Provide the (X, Y) coordinate of the cell's center where the given text is located.  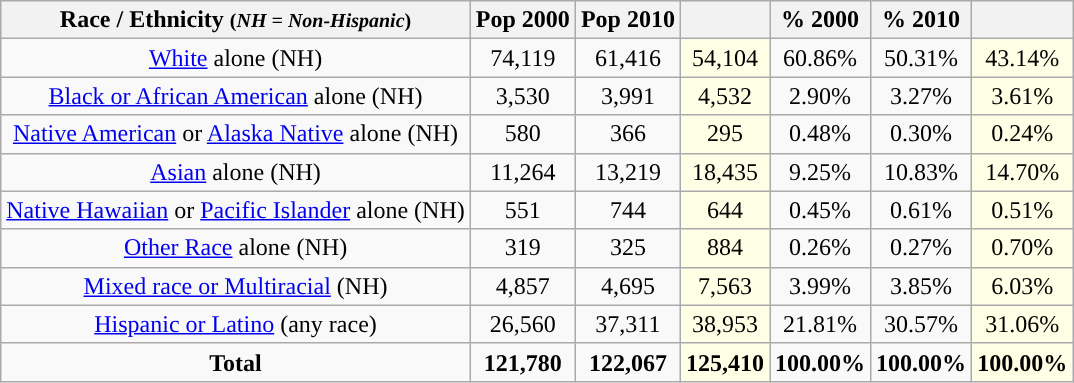
Pop 2010 (628, 20)
13,219 (628, 172)
3.85% (922, 286)
Pop 2000 (522, 20)
74,119 (522, 58)
0.51% (1022, 210)
6.03% (1022, 286)
30.57% (922, 324)
884 (724, 248)
38,953 (724, 324)
Native Hawaiian or Pacific Islander alone (NH) (236, 210)
366 (628, 134)
Asian alone (NH) (236, 172)
122,067 (628, 362)
0.70% (1022, 248)
125,410 (724, 362)
37,311 (628, 324)
Other Race alone (NH) (236, 248)
% 2010 (922, 20)
Hispanic or Latino (any race) (236, 324)
0.24% (1022, 134)
3,530 (522, 96)
Race / Ethnicity (NH = Non-Hispanic) (236, 20)
11,264 (522, 172)
0.61% (922, 210)
4,532 (724, 96)
14.70% (1022, 172)
50.31% (922, 58)
White alone (NH) (236, 58)
21.81% (820, 324)
61,416 (628, 58)
54,104 (724, 58)
644 (724, 210)
Black or African American alone (NH) (236, 96)
295 (724, 134)
Native American or Alaska Native alone (NH) (236, 134)
121,780 (522, 362)
0.48% (820, 134)
7,563 (724, 286)
2.90% (820, 96)
10.83% (922, 172)
31.06% (1022, 324)
0.45% (820, 210)
60.86% (820, 58)
3,991 (628, 96)
4,695 (628, 286)
319 (522, 248)
744 (628, 210)
26,560 (522, 324)
18,435 (724, 172)
551 (522, 210)
3.61% (1022, 96)
% 2000 (820, 20)
3.27% (922, 96)
9.25% (820, 172)
0.27% (922, 248)
Total (236, 362)
3.99% (820, 286)
325 (628, 248)
43.14% (1022, 58)
Mixed race or Multiracial (NH) (236, 286)
0.26% (820, 248)
580 (522, 134)
0.30% (922, 134)
4,857 (522, 286)
